Determine the [X, Y] coordinate at the center of the cell enclosing the given text.  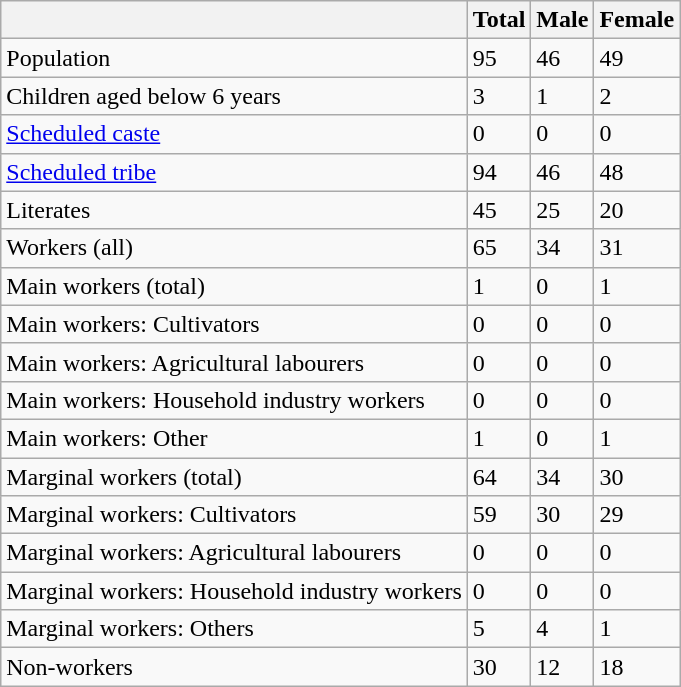
Main workers: Cultivators [234, 324]
Main workers (total) [234, 286]
25 [562, 210]
64 [499, 477]
Population [234, 58]
94 [499, 172]
2 [637, 96]
5 [499, 629]
31 [637, 248]
18 [637, 667]
Marginal workers (total) [234, 477]
Children aged below 6 years [234, 96]
Main workers: Household industry workers [234, 400]
Literates [234, 210]
49 [637, 58]
Marginal workers: Others [234, 629]
12 [562, 667]
Male [562, 20]
29 [637, 515]
45 [499, 210]
Female [637, 20]
3 [499, 96]
59 [499, 515]
Workers (all) [234, 248]
20 [637, 210]
Main workers: Agricultural labourers [234, 362]
Total [499, 20]
Marginal workers: Agricultural labourers [234, 553]
4 [562, 629]
Main workers: Other [234, 438]
95 [499, 58]
Non-workers [234, 667]
48 [637, 172]
65 [499, 248]
Marginal workers: Household industry workers [234, 591]
Scheduled caste [234, 134]
Scheduled tribe [234, 172]
Marginal workers: Cultivators [234, 515]
